Scan for the cell matching the given text and deliver its [x, y] coordinate at center. 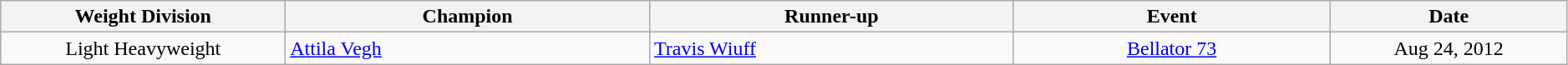
Champion [468, 17]
Light Heavyweight [144, 48]
Event [1171, 17]
Aug 24, 2012 [1449, 48]
Attila Vegh [468, 48]
Runner-up [831, 17]
Weight Division [144, 17]
Date [1449, 17]
Bellator 73 [1171, 48]
Travis Wiuff [831, 48]
